Locate the cell with the specified text and output its [X, Y] center coordinate. 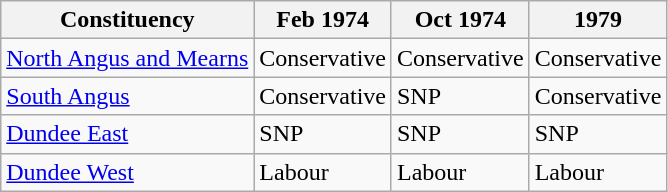
Constituency [128, 20]
South Angus [128, 96]
North Angus and Mearns [128, 58]
Dundee East [128, 134]
Feb 1974 [323, 20]
Oct 1974 [460, 20]
Dundee West [128, 172]
1979 [598, 20]
